Pinpoint the cell where the given text exists, returning its (X, Y) midpoint coordinate. 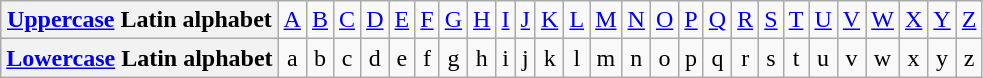
t (796, 58)
S (771, 20)
P (691, 20)
V (851, 20)
j (525, 58)
Q (717, 20)
y (942, 58)
O (664, 20)
T (796, 20)
q (717, 58)
K (549, 20)
N (636, 20)
W (883, 20)
J (525, 20)
m (606, 58)
g (453, 58)
C (348, 20)
b (320, 58)
I (506, 20)
f (427, 58)
u (823, 58)
Lowercase Latin alphabet (140, 58)
X (913, 20)
e (402, 58)
c (348, 58)
U (823, 20)
L (577, 20)
l (577, 58)
A (292, 20)
s (771, 58)
Z (969, 20)
D (375, 20)
E (402, 20)
B (320, 20)
k (549, 58)
M (606, 20)
Uppercase Latin alphabet (140, 20)
h (482, 58)
v (851, 58)
d (375, 58)
a (292, 58)
i (506, 58)
o (664, 58)
z (969, 58)
n (636, 58)
R (746, 20)
G (453, 20)
x (913, 58)
H (482, 20)
p (691, 58)
r (746, 58)
w (883, 58)
Y (942, 20)
F (427, 20)
